Detect which cell encompasses the target text, then output its [x, y] center coordinate. 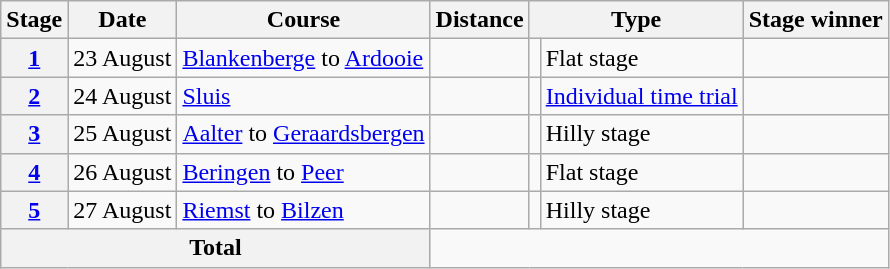
2 [34, 96]
24 August [122, 96]
1 [34, 58]
Aalter to Geraardsbergen [304, 134]
Individual time trial [642, 96]
Stage winner [816, 20]
26 August [122, 172]
Date [122, 20]
3 [34, 134]
4 [34, 172]
Riemst to Bilzen [304, 210]
Beringen to Peer [304, 172]
27 August [122, 210]
Total [216, 248]
Sluis [304, 96]
Distance [480, 20]
23 August [122, 58]
5 [34, 210]
Stage [34, 20]
25 August [122, 134]
Type [636, 20]
Course [304, 20]
Blankenberge to Ardooie [304, 58]
